Output the [x, y] coordinate of the center of the cell containing the given text.  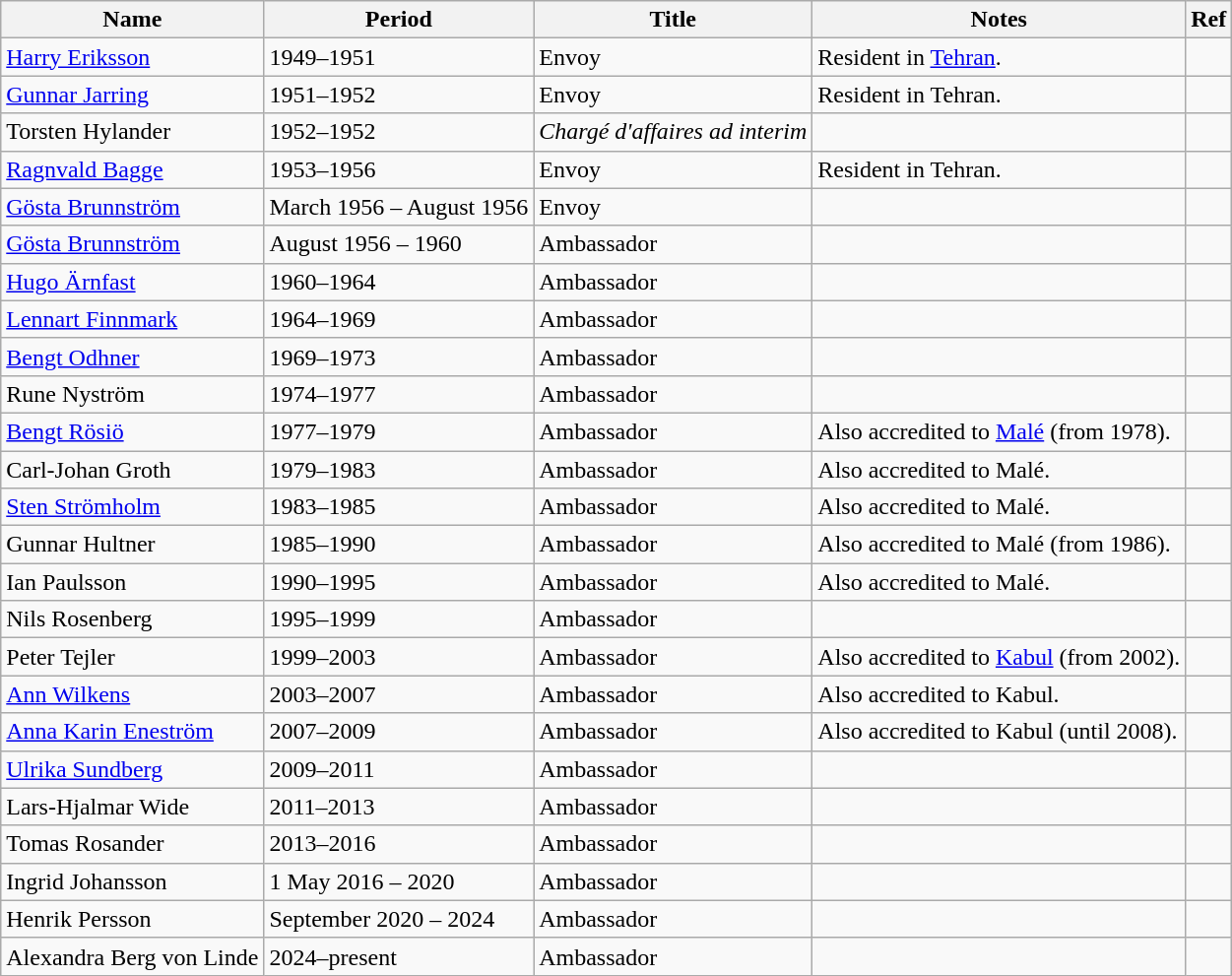
Bengt Odhner [132, 357]
Peter Tejler [132, 657]
Sten Strömholm [132, 507]
1 May 2016 – 2020 [399, 881]
2011–2013 [399, 807]
Notes [999, 20]
Harry Eriksson [132, 57]
Gunnar Jarring [132, 95]
1960–1964 [399, 282]
March 1956 – August 1956 [399, 207]
Alexandra Berg von Linde [132, 956]
Also accredited to Malé (from 1986). [999, 545]
2007–2009 [399, 732]
Name [132, 20]
Anna Karin Eneström [132, 732]
Henrik Persson [132, 919]
Ian Paulsson [132, 582]
1977–1979 [399, 431]
Ingrid Johansson [132, 881]
Also accredited to Kabul (from 2002). [999, 657]
Also accredited to Malé (from 1978). [999, 431]
Carl-Johan Groth [132, 470]
1985–1990 [399, 545]
Gunnar Hultner [132, 545]
1949–1951 [399, 57]
Rune Nyström [132, 394]
1999–2003 [399, 657]
2003–2007 [399, 694]
1974–1977 [399, 394]
Lars-Hjalmar Wide [132, 807]
Torsten Hylander [132, 132]
Bengt Rösiö [132, 431]
Ann Wilkens [132, 694]
September 2020 – 2024 [399, 919]
Nils Rosenberg [132, 619]
1990–1995 [399, 582]
Ragnvald Bagge [132, 169]
Also accredited to Kabul. [999, 694]
Lennart Finnmark [132, 319]
1979–1983 [399, 470]
2009–2011 [399, 769]
1969–1973 [399, 357]
2013–2016 [399, 844]
Title [674, 20]
August 1956 – 1960 [399, 244]
Ulrika Sundberg [132, 769]
1964–1969 [399, 319]
1983–1985 [399, 507]
Tomas Rosander [132, 844]
2024–present [399, 956]
1951–1952 [399, 95]
1953–1956 [399, 169]
1952–1952 [399, 132]
Also accredited to Kabul (until 2008). [999, 732]
1995–1999 [399, 619]
Period [399, 20]
Chargé d'affaires ad interim [674, 132]
Ref [1209, 20]
Hugo Ärnfast [132, 282]
